Detect which cell encompasses the target text, then output its (x, y) center coordinate. 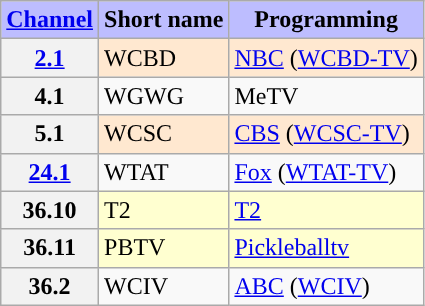
MeTV (326, 96)
WCIV (164, 286)
Channel (50, 20)
Short name (164, 20)
NBC (WCBD-TV) (326, 58)
2.1 (50, 58)
36.2 (50, 286)
36.10 (50, 210)
4.1 (50, 96)
PBTV (164, 248)
Pickleballtv (326, 248)
CBS (WCSC-TV) (326, 134)
24.1 (50, 172)
ABC (WCIV) (326, 286)
WTAT (164, 172)
WCBD (164, 58)
36.11 (50, 248)
WCSC (164, 134)
Fox (WTAT-TV) (326, 172)
WGWG (164, 96)
Programming (326, 20)
5.1 (50, 134)
